Return the (X, Y) coordinate for the center point of the cell that contains the specified text.  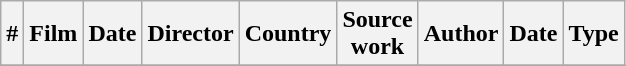
Country (288, 34)
# (12, 34)
Sourcework (378, 34)
Director (190, 34)
Author (461, 34)
Film (54, 34)
Type (594, 34)
